Extract the [x, y] coordinate from the center of the cell holding the provided text.  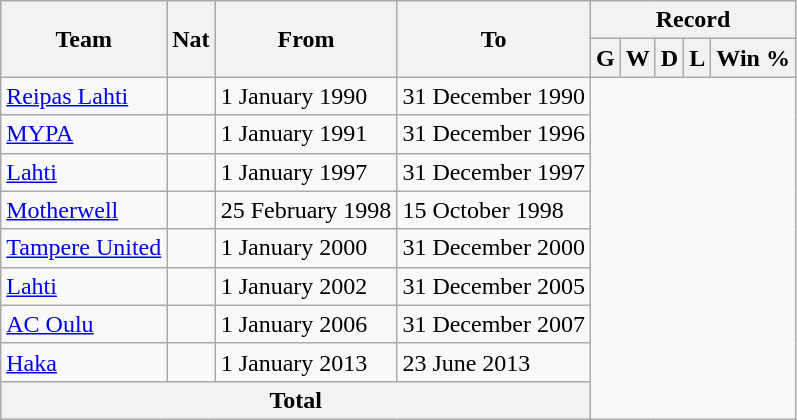
31 December 2007 [494, 324]
Win % [754, 58]
25 February 1998 [306, 210]
15 October 1998 [494, 210]
1 January 2000 [306, 248]
AC Oulu [84, 324]
Team [84, 39]
MYPA [84, 134]
To [494, 39]
31 December 2000 [494, 248]
1 January 1997 [306, 172]
Reipas Lahti [84, 96]
31 December 1996 [494, 134]
31 December 1990 [494, 96]
1 January 1990 [306, 96]
Record [694, 20]
D [669, 58]
From [306, 39]
Total [296, 400]
Nat [191, 39]
1 January 2002 [306, 286]
L [698, 58]
W [638, 58]
1 January 2006 [306, 324]
1 January 1991 [306, 134]
Haka [84, 362]
Motherwell [84, 210]
G [606, 58]
31 December 2005 [494, 286]
1 January 2013 [306, 362]
31 December 1997 [494, 172]
Tampere United [84, 248]
23 June 2013 [494, 362]
